Find where the given text appears and provide that cell's center as (X, Y) coordinate. 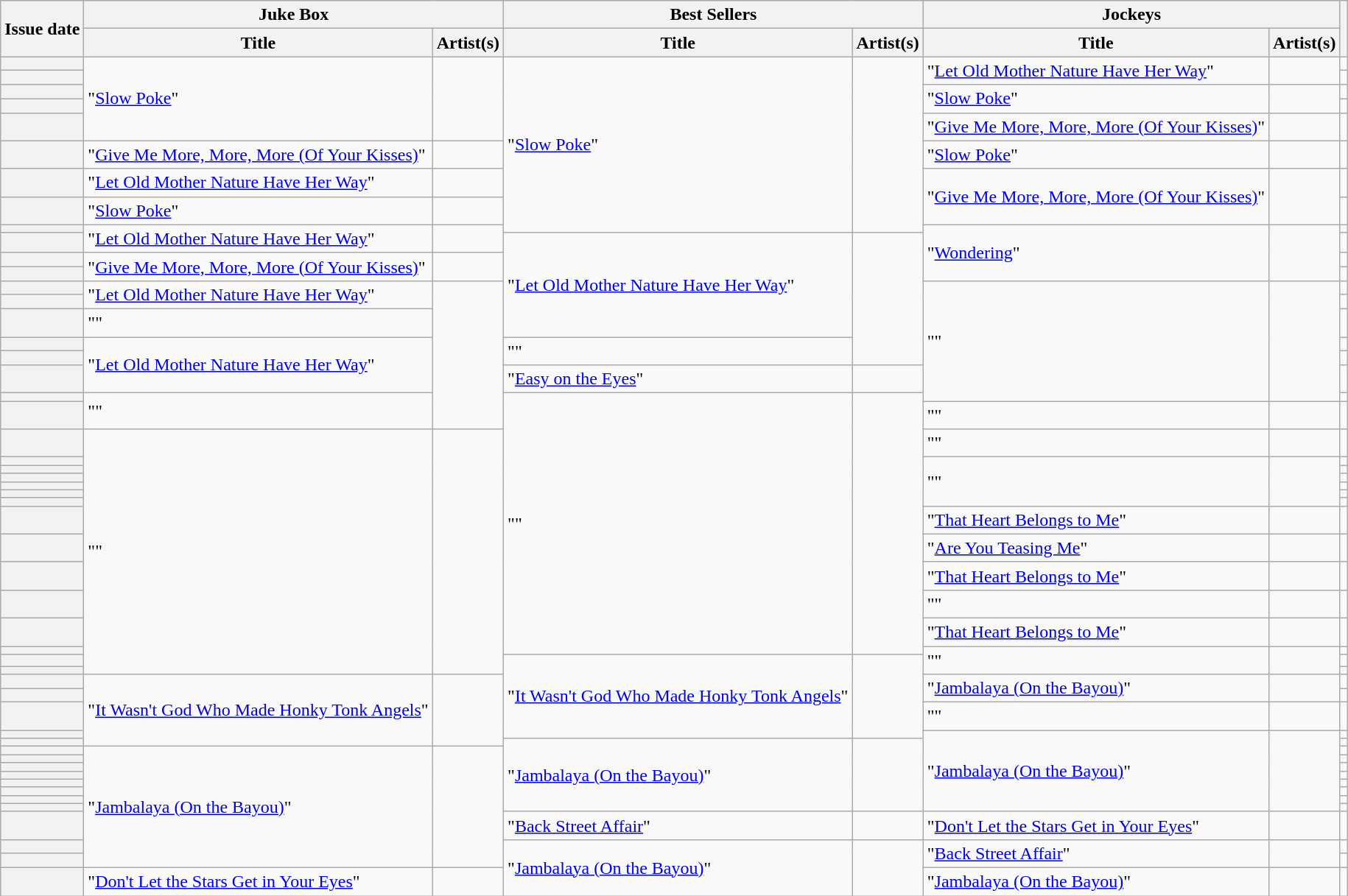
"Easy on the Eyes" (678, 379)
"Wondering" (1096, 253)
"Are You Teasing Me" (1096, 548)
Issue date (43, 29)
Jockeys (1131, 15)
Best Sellers (714, 15)
Juke Box (294, 15)
